Scan for the cell matching the given text and deliver its [X, Y] coordinate at center. 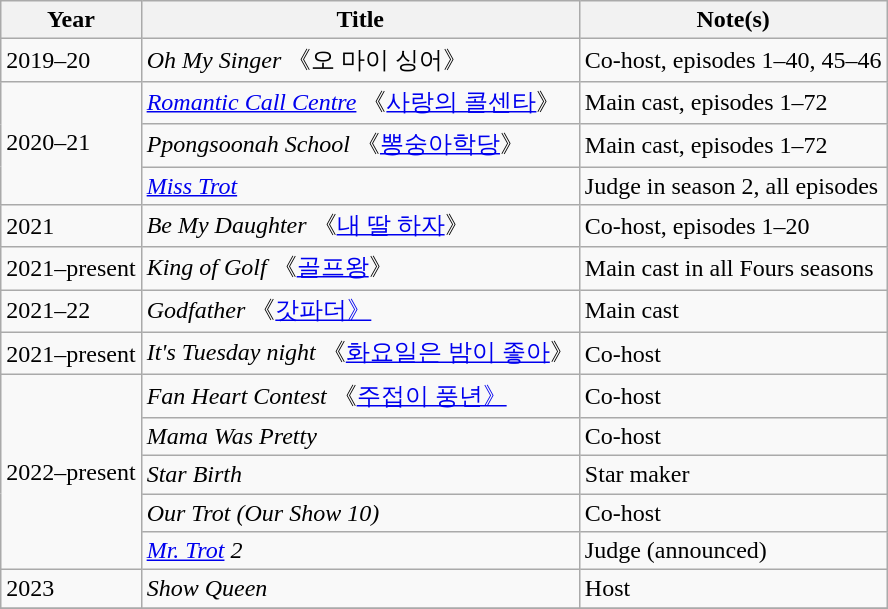
King of Golf 《골프왕》 [360, 268]
Main cast in all Fours seasons [733, 268]
Judge in season 2, all episodes [733, 185]
Fan Heart Contest 《주접이 풍년》 [360, 396]
Mama Was Pretty [360, 436]
2022–present [71, 472]
Be My Daughter 《내 딸 하자》 [360, 226]
2021–22 [71, 312]
Judge (announced) [733, 551]
Mr. Trot 2 [360, 551]
Title [360, 20]
Main cast [733, 312]
Note(s) [733, 20]
Host [733, 589]
Godfather 《갓파더》 [360, 312]
Our Trot (Our Show 10) [360, 513]
Show Queen [360, 589]
Co-host, episodes 1–40, 45–46 [733, 60]
2021 [71, 226]
It's Tuesday night 《화요일은 밤이 좋아》 [360, 354]
Year [71, 20]
Co-host, episodes 1–20 [733, 226]
2023 [71, 589]
Star Birth [360, 474]
Ppongsoonah School 《뽕숭아학당》 [360, 146]
Star maker [733, 474]
Miss Trot [360, 185]
Oh My Singer 《오 마이 싱어》 [360, 60]
2019–20 [71, 60]
2020–21 [71, 142]
Romantic Call Centre 《사랑의 콜센타》 [360, 102]
